Pinpoint the cell where the given text exists, returning its (x, y) midpoint coordinate. 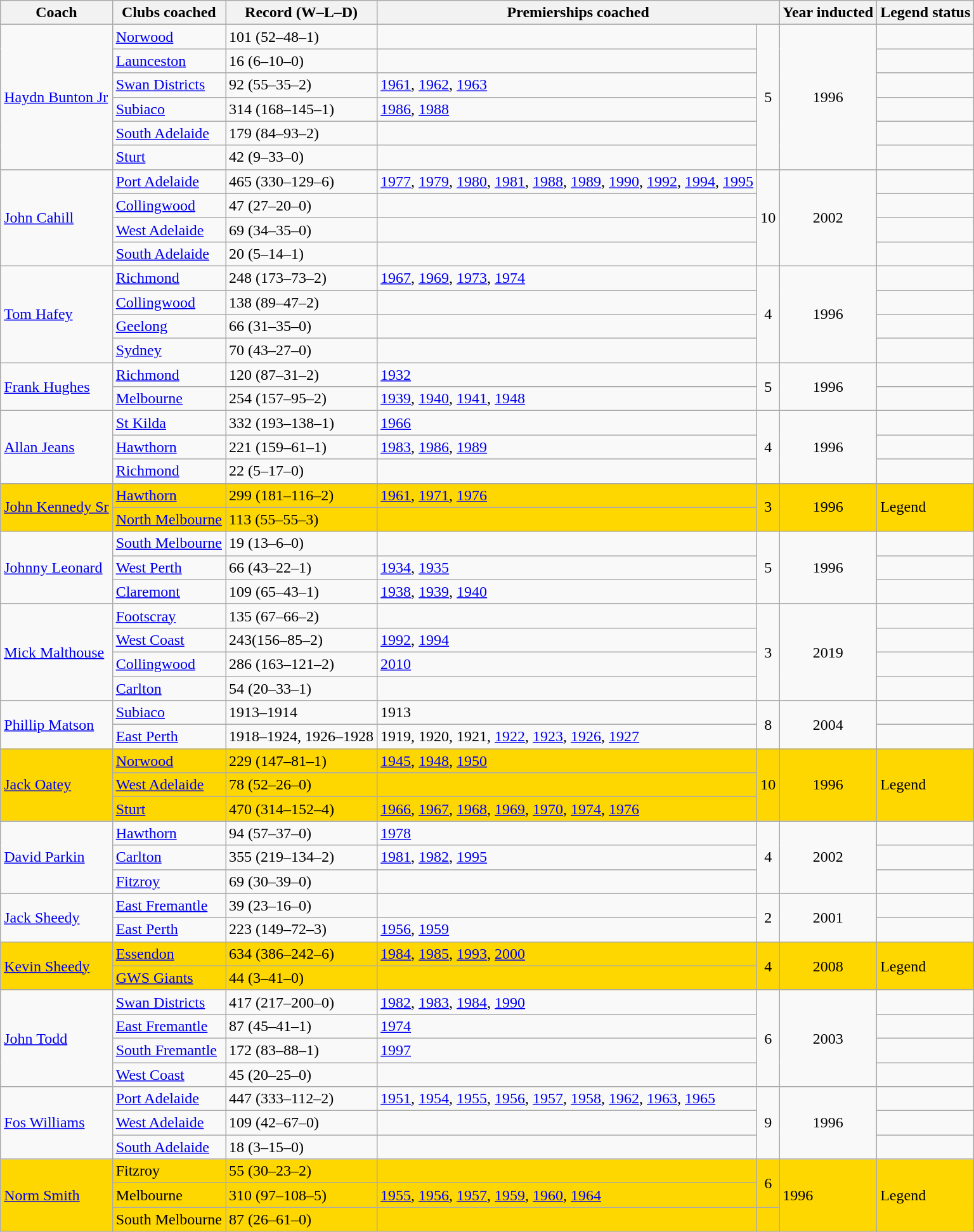
Tom Hafey (56, 314)
South Fremantle (169, 1050)
634 (386–242–6) (302, 954)
Kevin Sheedy (56, 966)
Mick Malthouse (56, 652)
2010 (567, 664)
Essendon (169, 954)
109 (65–43–1) (302, 592)
1955, 1956, 1957, 1959, 1960, 1964 (567, 1195)
Launceston (169, 61)
120 (87–31–2) (302, 375)
87 (45–41–1) (302, 1026)
Fos Williams (56, 1123)
94 (57–37–0) (302, 833)
470 (314–152–4) (302, 809)
1966 (567, 423)
2008 (828, 966)
355 (219–134–2) (302, 857)
St Kilda (169, 423)
9 (769, 1123)
Legend status (926, 13)
David Parkin (56, 857)
1918–1924, 1926–1928 (302, 737)
1956, 1959 (567, 930)
1986, 1988 (567, 109)
42 (9–33–0) (302, 157)
20 (5–14–1) (302, 254)
Norm Smith (56, 1195)
1938, 1939, 1940 (567, 592)
Footscray (169, 616)
179 (84–93–2) (302, 133)
1961, 1971, 1976 (567, 495)
54 (20–33–1) (302, 688)
1966, 1967, 1968, 1969, 1970, 1974, 1976 (567, 809)
1934, 1935 (567, 567)
John Kennedy Sr (56, 507)
1983, 1986, 1989 (567, 447)
87 (26–61–0) (302, 1219)
1992, 1994 (567, 640)
223 (149–72–3) (302, 930)
44 (3–41–0) (302, 978)
101 (52–48–1) (302, 37)
2019 (828, 652)
1913 (567, 713)
1919, 1920, 1921, 1922, 1923, 1926, 1927 (567, 737)
243(156–85–2) (302, 640)
109 (42–67–0) (302, 1123)
Record (W–L–D) (302, 13)
39 (23–16–0) (302, 905)
22 (5–17–0) (302, 471)
1981, 1982, 1995 (567, 857)
Claremont (169, 592)
2003 (828, 1038)
1913–1914 (302, 713)
John Cahill (56, 217)
69 (34–35–0) (302, 230)
66 (43–22–1) (302, 567)
2001 (828, 918)
55 (30–23–2) (302, 1171)
Premierships coached (578, 13)
Jack Sheedy (56, 918)
229 (147–81–1) (302, 761)
1997 (567, 1050)
310 (97–108–5) (302, 1195)
Geelong (169, 327)
1939, 1940, 1941, 1948 (567, 399)
78 (52–26–0) (302, 785)
299 (181–116–2) (302, 495)
1974 (567, 1026)
Sydney (169, 351)
465 (330–129–6) (302, 181)
447 (333–112–2) (302, 1099)
1984, 1985, 1993, 2000 (567, 954)
Jack Oatey (56, 785)
248 (173–73–2) (302, 278)
70 (43–27–0) (302, 351)
Haydn Bunton Jr (56, 97)
1978 (567, 833)
47 (27–20–0) (302, 205)
1982, 1983, 1984, 1990 (567, 1002)
Allan Jeans (56, 447)
254 (157–95–2) (302, 399)
286 (163–121–2) (302, 664)
Johnny Leonard (56, 567)
1932 (567, 375)
2004 (828, 725)
221 (159–61–1) (302, 447)
113 (55–55–3) (302, 519)
172 (83–88–1) (302, 1050)
Clubs coached (169, 13)
19 (13–6–0) (302, 543)
45 (20–25–0) (302, 1075)
GWS Giants (169, 978)
417 (217–200–0) (302, 1002)
135 (67–66–2) (302, 616)
16 (6–10–0) (302, 61)
2 (769, 918)
North Melbourne (169, 519)
1945, 1948, 1950 (567, 761)
18 (3–15–0) (302, 1147)
8 (769, 725)
Phillip Matson (56, 725)
332 (193–138–1) (302, 423)
1977, 1979, 1980, 1981, 1988, 1989, 1990, 1992, 1994, 1995 (567, 181)
Frank Hughes (56, 387)
Coach (56, 13)
92 (55–35–2) (302, 85)
1951, 1954, 1955, 1956, 1957, 1958, 1962, 1963, 1965 (567, 1099)
138 (89–47–2) (302, 302)
1967, 1969, 1973, 1974 (567, 278)
John Todd (56, 1038)
69 (30–39–0) (302, 881)
66 (31–35–0) (302, 327)
Year inducted (828, 13)
314 (168–145–1) (302, 109)
1961, 1962, 1963 (567, 85)
West Perth (169, 567)
